Return the [X, Y] coordinate for the center point of the cell that contains the specified text.  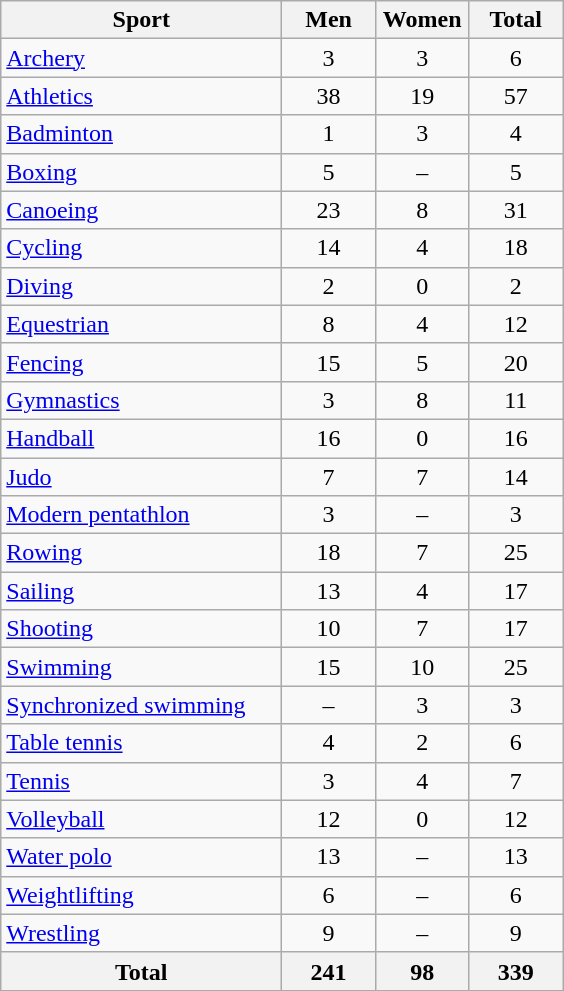
Tennis [142, 781]
339 [516, 971]
Volleyball [142, 819]
57 [516, 96]
20 [516, 362]
98 [422, 971]
Fencing [142, 362]
11 [516, 400]
38 [329, 96]
Shooting [142, 629]
Diving [142, 286]
Judo [142, 477]
19 [422, 96]
Swimming [142, 667]
Equestrian [142, 324]
Synchronized swimming [142, 705]
Water polo [142, 857]
31 [516, 210]
Archery [142, 58]
1 [329, 134]
241 [329, 971]
Sailing [142, 591]
Gymnastics [142, 400]
Rowing [142, 553]
Sport [142, 20]
Boxing [142, 172]
Wrestling [142, 933]
Cycling [142, 248]
23 [329, 210]
Men [329, 20]
Modern pentathlon [142, 515]
Table tennis [142, 743]
Canoeing [142, 210]
Handball [142, 438]
Athletics [142, 96]
Weightlifting [142, 895]
Badminton [142, 134]
Women [422, 20]
